Return (X, Y) of the center of cell containing provided text 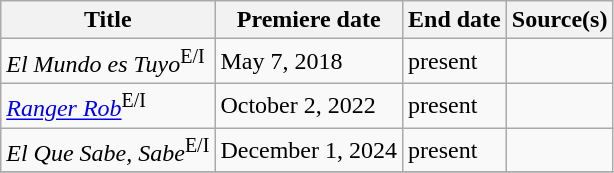
Ranger RobE/I (108, 106)
End date (455, 20)
May 7, 2018 (309, 62)
Title (108, 20)
El Mundo es TuyoE/I (108, 62)
El Que Sabe, SabeE/I (108, 150)
December 1, 2024 (309, 150)
October 2, 2022 (309, 106)
Premiere date (309, 20)
Source(s) (560, 20)
